Provide the [X, Y] coordinate of the cell's center where the given text is located.  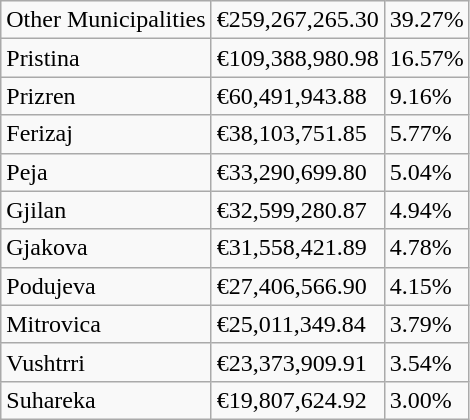
€259,267,265.30 [298, 20]
5.77% [426, 134]
5.04% [426, 172]
4.15% [426, 286]
16.57% [426, 58]
Prizren [106, 96]
Mitrovica [106, 324]
Podujeva [106, 286]
€25,011,349.84 [298, 324]
€33,290,699.80 [298, 172]
4.78% [426, 248]
9.16% [426, 96]
€60,491,943.88 [298, 96]
Vushtrri [106, 362]
Peja [106, 172]
3.54% [426, 362]
€109,388,980.98 [298, 58]
Ferizaj [106, 134]
Gjakova [106, 248]
3.00% [426, 400]
€23,373,909.91 [298, 362]
€19,807,624.92 [298, 400]
Pristina [106, 58]
3.79% [426, 324]
Gjilan [106, 210]
€38,103,751.85 [298, 134]
Suhareka [106, 400]
€32,599,280.87 [298, 210]
4.94% [426, 210]
Other Municipalities [106, 20]
€27,406,566.90 [298, 286]
€31,558,421.89 [298, 248]
39.27% [426, 20]
